For the text-containing cell, return its midpoint in [x, y] coordinate format. 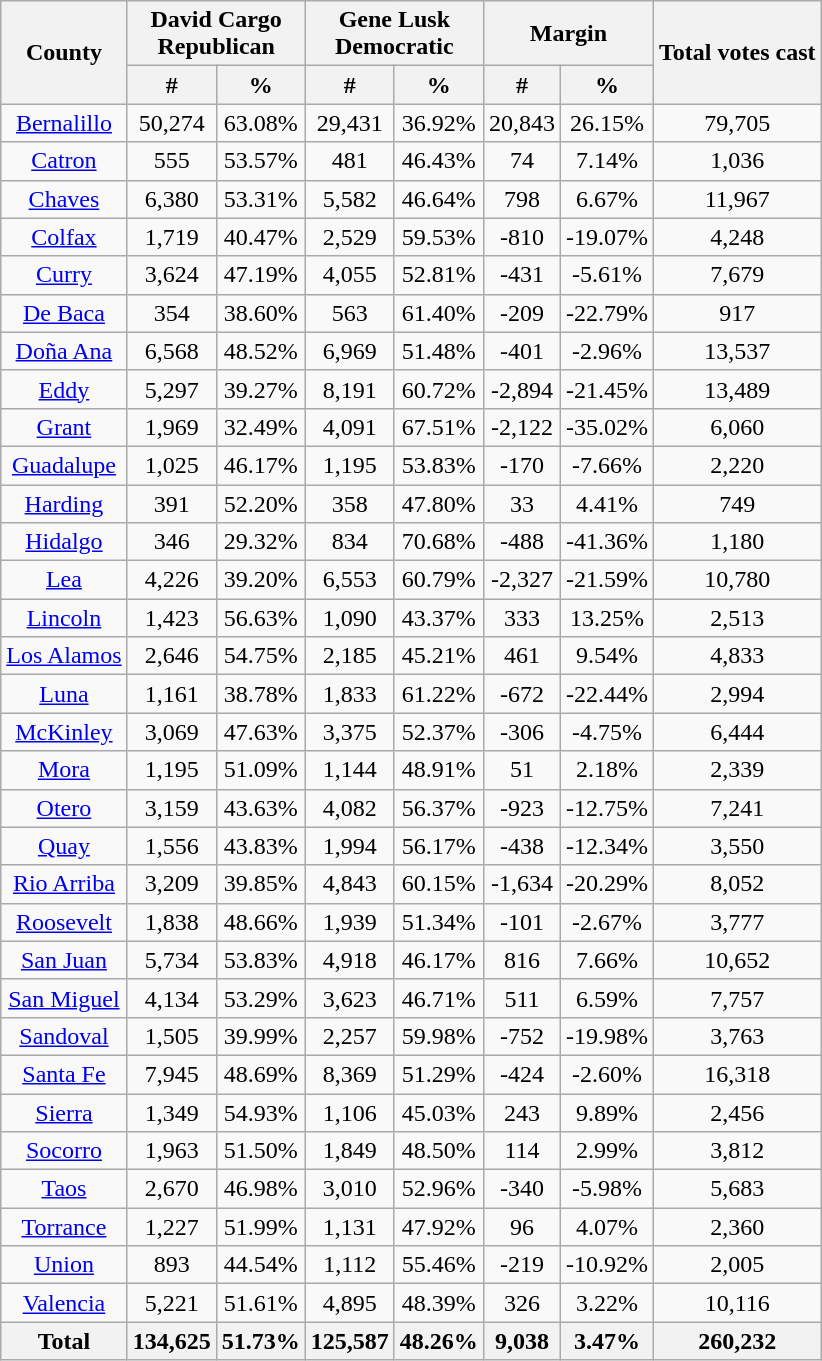
-306 [522, 732]
-340 [522, 1189]
Lincoln [64, 618]
1,106 [350, 1113]
481 [350, 161]
3,069 [172, 732]
-12.34% [606, 846]
29,431 [350, 123]
48.69% [260, 1074]
1,025 [172, 465]
-21.59% [606, 580]
893 [172, 1265]
48.26% [438, 1341]
2,220 [738, 465]
48.52% [260, 351]
8,052 [738, 884]
3.47% [606, 1341]
-810 [522, 237]
43.63% [260, 808]
45.21% [438, 656]
County [64, 52]
46.43% [438, 161]
53.57% [260, 161]
9,038 [522, 1341]
Chaves [64, 199]
52.81% [438, 275]
6,568 [172, 351]
1,939 [350, 922]
43.83% [260, 846]
4,226 [172, 580]
1,112 [350, 1265]
52.20% [260, 503]
Doña Ana [64, 351]
Rio Arriba [64, 884]
Union [64, 1265]
7,241 [738, 808]
-20.29% [606, 884]
8,191 [350, 389]
-2.60% [606, 1074]
2.18% [606, 770]
114 [522, 1151]
2,005 [738, 1265]
563 [350, 313]
-2.96% [606, 351]
-672 [522, 694]
5,734 [172, 960]
Total [64, 1341]
3,375 [350, 732]
Guadalupe [64, 465]
7.66% [606, 960]
243 [522, 1113]
-22.44% [606, 694]
358 [350, 503]
55.46% [438, 1265]
6,969 [350, 351]
346 [172, 542]
5,221 [172, 1303]
1,994 [350, 846]
-2.67% [606, 922]
555 [172, 161]
52.96% [438, 1189]
51.09% [260, 770]
1,180 [738, 542]
39.99% [260, 1036]
Catron [64, 161]
-209 [522, 313]
3,159 [172, 808]
2,185 [350, 656]
2,646 [172, 656]
5,582 [350, 199]
47.19% [260, 275]
-1,634 [522, 884]
6.59% [606, 998]
5,683 [738, 1189]
834 [350, 542]
10,780 [738, 580]
59.98% [438, 1036]
1,144 [350, 770]
51.34% [438, 922]
-219 [522, 1265]
1,963 [172, 1151]
13.25% [606, 618]
60.79% [438, 580]
Margin [568, 34]
1,505 [172, 1036]
26.15% [606, 123]
56.37% [438, 808]
32.49% [260, 427]
125,587 [350, 1341]
44.54% [260, 1265]
-424 [522, 1074]
6,444 [738, 732]
48.66% [260, 922]
67.51% [438, 427]
3,623 [350, 998]
7.14% [606, 161]
45.03% [438, 1113]
-19.07% [606, 237]
51.99% [260, 1227]
46.71% [438, 998]
-7.66% [606, 465]
Grant [64, 427]
3,209 [172, 884]
3,624 [172, 275]
1,556 [172, 846]
61.40% [438, 313]
-22.79% [606, 313]
13,489 [738, 389]
917 [738, 313]
-431 [522, 275]
4,833 [738, 656]
Torrance [64, 1227]
54.93% [260, 1113]
Curry [64, 275]
47.92% [438, 1227]
1,349 [172, 1113]
749 [738, 503]
10,116 [738, 1303]
10,652 [738, 960]
59.53% [438, 237]
6,553 [350, 580]
-41.36% [606, 542]
51.29% [438, 1074]
Sierra [64, 1113]
4,895 [350, 1303]
-5.98% [606, 1189]
Taos [64, 1189]
-35.02% [606, 427]
4,055 [350, 275]
6.67% [606, 199]
Colfax [64, 237]
39.27% [260, 389]
391 [172, 503]
Eddy [64, 389]
38.78% [260, 694]
1,090 [350, 618]
-12.75% [606, 808]
De Baca [64, 313]
79,705 [738, 123]
3,550 [738, 846]
-752 [522, 1036]
-401 [522, 351]
63.08% [260, 123]
13,537 [738, 351]
16,318 [738, 1074]
San Miguel [64, 998]
1,849 [350, 1151]
51.50% [260, 1151]
5,297 [172, 389]
96 [522, 1227]
-19.98% [606, 1036]
3,777 [738, 922]
1,833 [350, 694]
1,969 [172, 427]
Quay [64, 846]
Hidalgo [64, 542]
48.50% [438, 1151]
7,757 [738, 998]
29.32% [260, 542]
51.61% [260, 1303]
52.37% [438, 732]
50,274 [172, 123]
2,257 [350, 1036]
-2,894 [522, 389]
51 [522, 770]
San Juan [64, 960]
43.37% [438, 618]
134,625 [172, 1341]
9.54% [606, 656]
-488 [522, 542]
54.75% [260, 656]
Mora [64, 770]
-101 [522, 922]
1,838 [172, 922]
Otero [64, 808]
53.29% [260, 998]
51.48% [438, 351]
2,529 [350, 237]
4.07% [606, 1227]
46.98% [260, 1189]
4,248 [738, 237]
Roosevelt [64, 922]
1,131 [350, 1227]
3,812 [738, 1151]
48.91% [438, 770]
David CargoRepublican [216, 34]
Sandoval [64, 1036]
7,945 [172, 1074]
Socorro [64, 1151]
798 [522, 199]
8,369 [350, 1074]
Harding [64, 503]
-4.75% [606, 732]
11,967 [738, 199]
1,719 [172, 237]
3.22% [606, 1303]
4,082 [350, 808]
326 [522, 1303]
51.73% [260, 1341]
3,763 [738, 1036]
1,423 [172, 618]
61.22% [438, 694]
6,060 [738, 427]
260,232 [738, 1341]
2.99% [606, 1151]
-10.92% [606, 1265]
47.63% [260, 732]
Bernalillo [64, 123]
354 [172, 313]
56.17% [438, 846]
60.15% [438, 884]
2,670 [172, 1189]
2,513 [738, 618]
1,036 [738, 161]
1,161 [172, 694]
511 [522, 998]
461 [522, 656]
39.85% [260, 884]
20,843 [522, 123]
816 [522, 960]
9.89% [606, 1113]
Luna [64, 694]
Santa Fe [64, 1074]
4,918 [350, 960]
46.64% [438, 199]
-2,122 [522, 427]
-21.45% [606, 389]
39.20% [260, 580]
2,339 [738, 770]
4,091 [350, 427]
6,380 [172, 199]
38.60% [260, 313]
Los Alamos [64, 656]
4,134 [172, 998]
60.72% [438, 389]
1,227 [172, 1227]
4,843 [350, 884]
2,360 [738, 1227]
70.68% [438, 542]
-923 [522, 808]
2,994 [738, 694]
Valencia [64, 1303]
33 [522, 503]
4.41% [606, 503]
74 [522, 161]
-2,327 [522, 580]
56.63% [260, 618]
47.80% [438, 503]
7,679 [738, 275]
53.31% [260, 199]
Lea [64, 580]
-170 [522, 465]
2,456 [738, 1113]
48.39% [438, 1303]
McKinley [64, 732]
3,010 [350, 1189]
Total votes cast [738, 52]
36.92% [438, 123]
333 [522, 618]
-5.61% [606, 275]
Gene LuskDemocratic [394, 34]
-438 [522, 846]
40.47% [260, 237]
